From the cell containing the given text, extract its center point as [X, Y] coordinate. 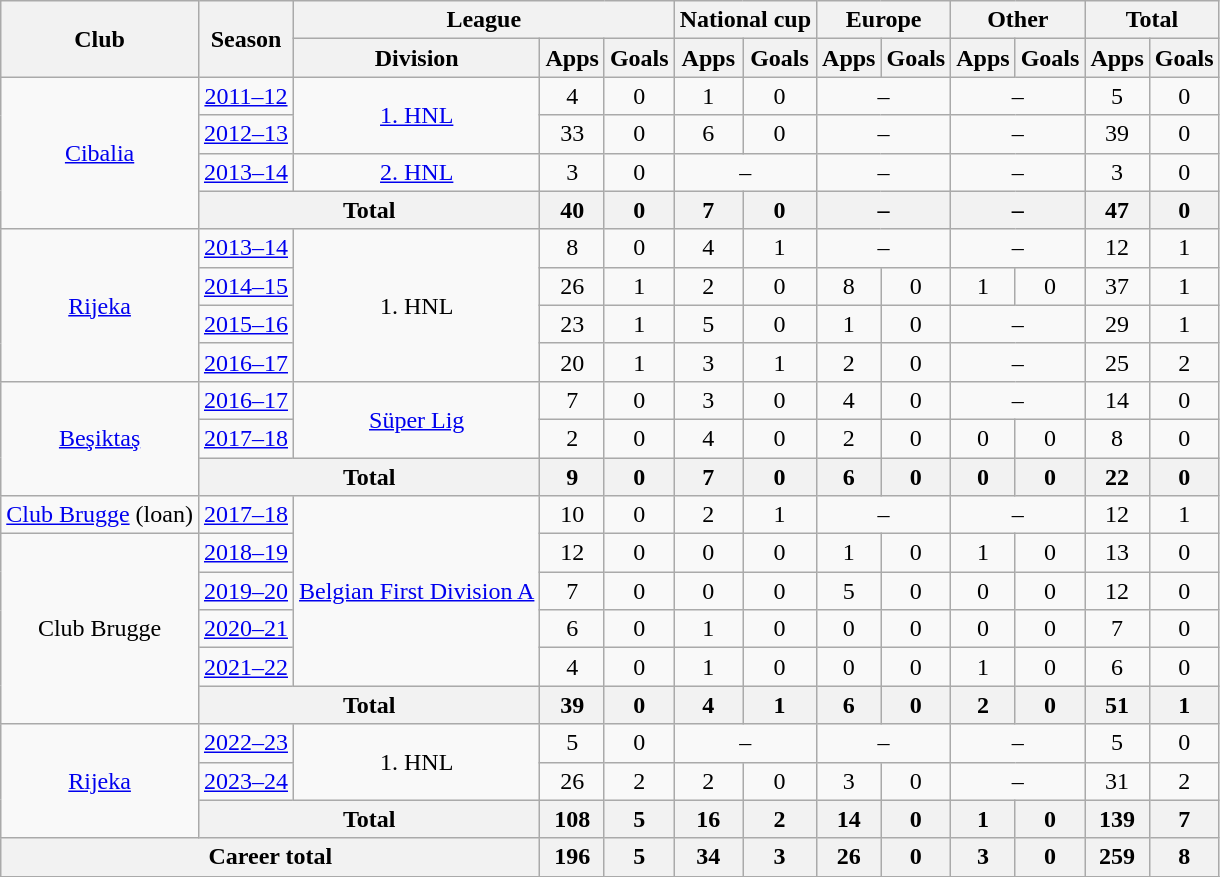
10 [572, 515]
33 [572, 134]
196 [572, 857]
2015–16 [246, 324]
2021–22 [246, 667]
29 [1117, 324]
2018–19 [246, 553]
51 [1117, 705]
139 [1117, 819]
13 [1117, 553]
25 [1117, 362]
2019–20 [246, 591]
National cup [745, 20]
2. HNL [417, 172]
Club Brugge (loan) [100, 515]
Club [100, 39]
Beşiktaş [100, 438]
Division [417, 58]
2014–15 [246, 286]
2011–12 [246, 96]
Club Brugge [100, 629]
Season [246, 39]
40 [572, 210]
Cibalia [100, 153]
108 [572, 819]
Europe [884, 20]
259 [1117, 857]
2022–23 [246, 743]
23 [572, 324]
22 [1117, 477]
16 [708, 819]
2020–21 [246, 629]
Süper Lig [417, 419]
37 [1117, 286]
League [484, 20]
9 [572, 477]
Career total [270, 857]
34 [708, 857]
20 [572, 362]
2012–13 [246, 134]
Belgian First Division A [417, 591]
31 [1117, 781]
Other [1018, 20]
47 [1117, 210]
2023–24 [246, 781]
